Capture the cell that displays the provided text and extract its [x, y] central coordinate. 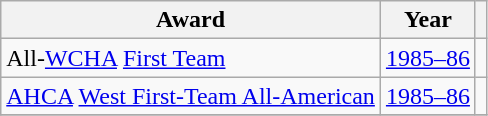
AHCA West First-Team All-American [191, 96]
Year [428, 20]
Award [191, 20]
All-WCHA First Team [191, 58]
